Find where the given text appears and provide that cell's center as [x, y] coordinate. 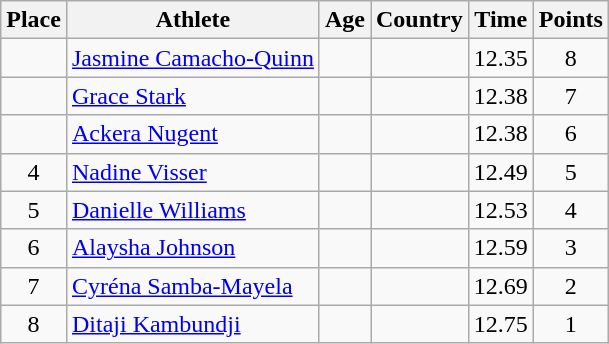
Age [344, 20]
Points [570, 20]
2 [570, 286]
Grace Stark [192, 96]
Ditaji Kambundji [192, 324]
12.59 [500, 248]
12.69 [500, 286]
1 [570, 324]
12.49 [500, 172]
Place [34, 20]
Danielle Williams [192, 210]
Athlete [192, 20]
Time [500, 20]
Cyréna Samba-Mayela [192, 286]
12.75 [500, 324]
Nadine Visser [192, 172]
12.35 [500, 58]
Ackera Nugent [192, 134]
Alaysha Johnson [192, 248]
Jasmine Camacho-Quinn [192, 58]
12.53 [500, 210]
3 [570, 248]
Country [419, 20]
